Scan for the cell matching the given text and deliver its [X, Y] coordinate at center. 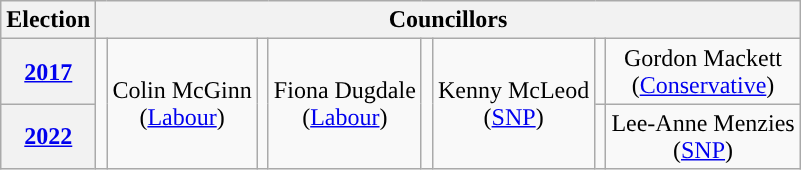
Gordon Mackett(Conservative) [703, 72]
Councillors [448, 20]
2017 [48, 72]
Election [48, 20]
Kenny McLeod(SNP) [513, 104]
Colin McGinn(Labour) [182, 104]
Fiona Dugdale(Labour) [344, 104]
Lee-Anne Menzies(SNP) [703, 136]
2022 [48, 136]
